Find where the given text appears and provide that cell's center as [x, y] coordinate. 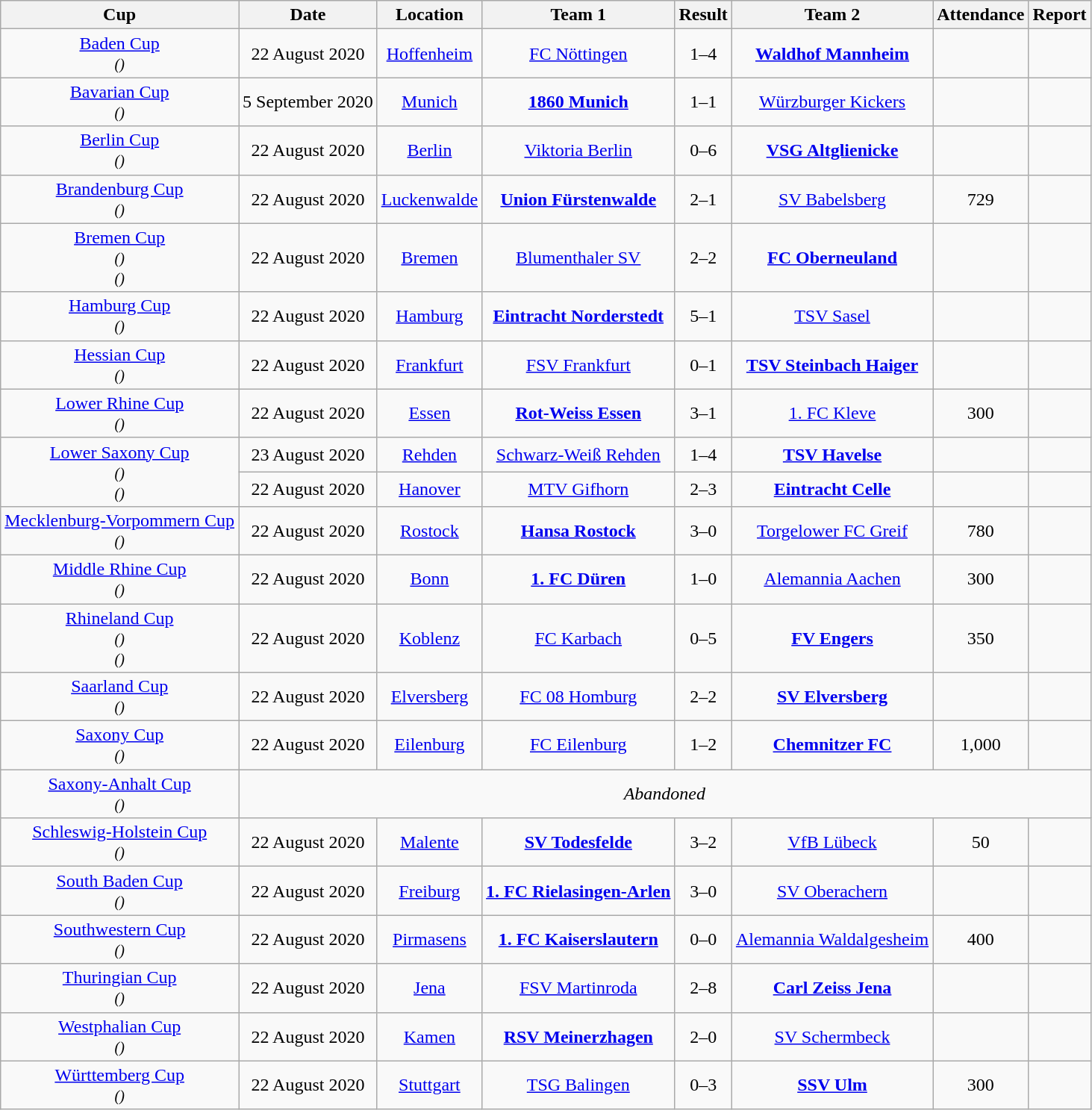
2–0 [703, 1036]
Saxony-Anhalt Cup() [119, 794]
VfB Lübeck [832, 842]
Essen [429, 414]
3–1 [703, 414]
Berlin Cup() [119, 151]
FC Oberneuland [832, 258]
Eintracht Norderstedt [578, 317]
Middle Rhine Cup() [119, 579]
Torgelower FC Greif [832, 530]
Westphalian Cup() [119, 1036]
Viktoria Berlin [578, 151]
23 August 2020 [308, 455]
Eintracht Celle [832, 489]
0–6 [703, 151]
TSV Sasel [832, 317]
350 [981, 637]
Waldhof Mannheim [832, 54]
1–0 [703, 579]
Saarland Cup() [119, 697]
780 [981, 530]
Stuttgart [429, 1085]
TSV Havelse [832, 455]
Rot-Weiss Essen [578, 414]
MTV Gifhorn [578, 489]
0–3 [703, 1085]
0–0 [703, 939]
2–1 [703, 199]
Brandenburg Cup() [119, 199]
Location [429, 15]
Carl Zeiss Jena [832, 988]
FC Karbach [578, 637]
Luckenwalde [429, 199]
Union Fürstenwalde [578, 199]
1–1 [703, 102]
Jena [429, 988]
FV Engers [832, 637]
400 [981, 939]
1. FC Kaiserslautern [578, 939]
2–8 [703, 988]
1. FC Rielasingen-Arlen [578, 891]
Schleswig-Holstein Cup() [119, 842]
Hoffenheim [429, 54]
Hamburg Cup() [119, 317]
SV Babelsberg [832, 199]
Mecklenburg-Vorpommern Cup() [119, 530]
Hessian Cup() [119, 364]
SV Elversberg [832, 697]
TSG Balingen [578, 1085]
5–1 [703, 317]
729 [981, 199]
Berlin [429, 151]
Freiburg [429, 891]
Eilenburg [429, 745]
2–3 [703, 489]
Bremen [429, 258]
Schwarz-Weiß Rehden [578, 455]
FSV Frankfurt [578, 364]
3–2 [703, 842]
Lower Saxony Cup()() [119, 472]
Koblenz [429, 637]
1. FC Düren [578, 579]
1,000 [981, 745]
Attendance [981, 15]
Date [308, 15]
FC 08 Homburg [578, 697]
Munich [429, 102]
5 September 2020 [308, 102]
Bonn [429, 579]
Team 1 [578, 15]
Rostock [429, 530]
1–2 [703, 745]
Bremen Cup()() [119, 258]
RSV Meinerzhagen [578, 1036]
Württemberg Cup() [119, 1085]
Chemnitzer FC [832, 745]
Pirmasens [429, 939]
Southwestern Cup() [119, 939]
Alemannia Waldalgesheim [832, 939]
Hanover [429, 489]
Result [703, 15]
Thuringian Cup() [119, 988]
Kamen [429, 1036]
50 [981, 842]
Hansa Rostock [578, 530]
FSV Martinroda [578, 988]
FC Eilenburg [578, 745]
South Baden Cup() [119, 891]
SSV Ulm [832, 1085]
Elversberg [429, 697]
0–1 [703, 364]
SV Schermbeck [832, 1036]
Würzburger Kickers [832, 102]
Team 2 [832, 15]
1. FC Kleve [832, 414]
Report [1060, 15]
FC Nöttingen [578, 54]
TSV Steinbach Haiger [832, 364]
Malente [429, 842]
Baden Cup() [119, 54]
Alemannia Aachen [832, 579]
Rhineland Cup()() [119, 637]
SV Todesfelde [578, 842]
Abandoned [665, 794]
Hamburg [429, 317]
1860 Munich [578, 102]
Saxony Cup() [119, 745]
VSG Altglienicke [832, 151]
Lower Rhine Cup() [119, 414]
Blumenthaler SV [578, 258]
Frankfurt [429, 364]
SV Oberachern [832, 891]
0–5 [703, 637]
Cup [119, 15]
Bavarian Cup() [119, 102]
Rehden [429, 455]
